From the cell containing the given text, extract its center point as [x, y] coordinate. 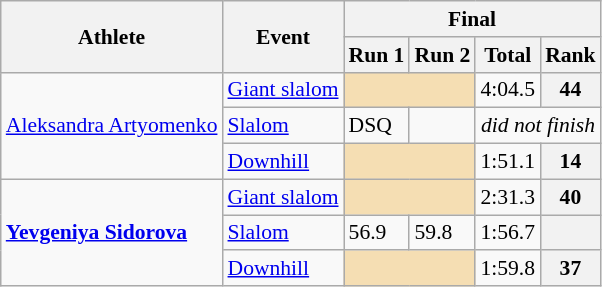
44 [570, 90]
1:51.1 [508, 162]
Total [508, 55]
Run 2 [442, 55]
Aleksandra Artyomenko [112, 126]
40 [570, 197]
59.8 [442, 233]
14 [570, 162]
1:56.7 [508, 233]
Rank [570, 55]
1:59.8 [508, 269]
Athlete [112, 36]
Yevgeniya Sidorova [112, 232]
DSQ [377, 126]
37 [570, 269]
did not finish [538, 126]
Run 1 [377, 55]
Event [282, 36]
56.9 [377, 233]
Final [472, 19]
2:31.3 [508, 197]
4:04.5 [508, 90]
